Extract the [x, y] coordinate from the center of the cell holding the provided text.  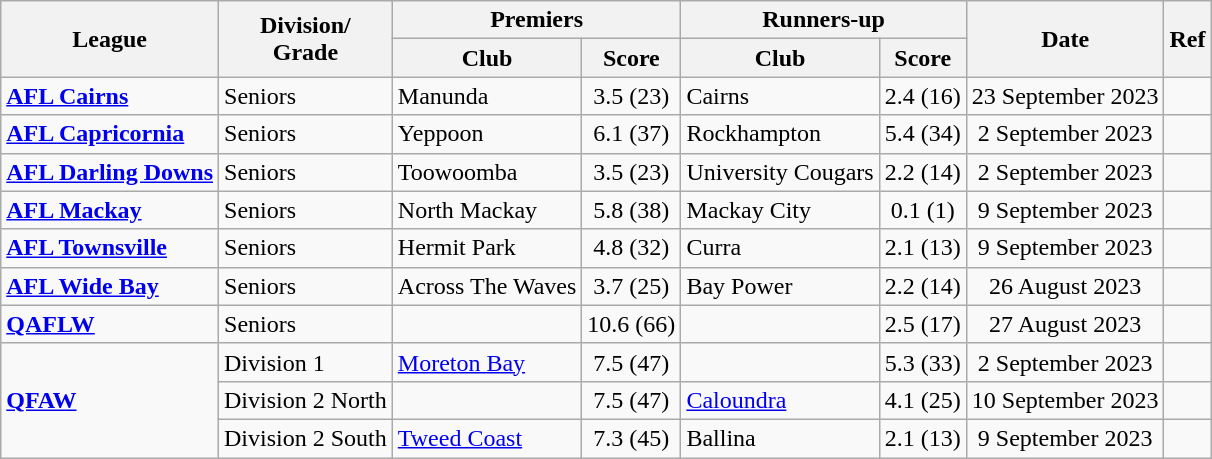
Tweed Coast [487, 438]
AFL Wide Bay [110, 286]
Toowoomba [487, 172]
QFAW [110, 400]
23 September 2023 [1065, 96]
Rockhampton [780, 134]
10 September 2023 [1065, 400]
Division/Grade [306, 39]
3.7 (25) [632, 286]
2.5 (17) [922, 324]
Yeppoon [487, 134]
QAFLW [110, 324]
AFL Cairns [110, 96]
10.6 (66) [632, 324]
5.3 (33) [922, 362]
0.1 (1) [922, 210]
Mackay City [780, 210]
Runners-up [824, 20]
5.4 (34) [922, 134]
7.3 (45) [632, 438]
Date [1065, 39]
5.8 (38) [632, 210]
Ref [1188, 39]
4.1 (25) [922, 400]
6.1 (37) [632, 134]
Division 2 South [306, 438]
University Cougars [780, 172]
AFL Townsville [110, 248]
Division 1 [306, 362]
Ballina [780, 438]
Manunda [487, 96]
Hermit Park [487, 248]
Moreton Bay [487, 362]
League [110, 39]
26 August 2023 [1065, 286]
Curra [780, 248]
2.4 (16) [922, 96]
AFL Capricornia [110, 134]
Across The Waves [487, 286]
North Mackay [487, 210]
27 August 2023 [1065, 324]
Bay Power [780, 286]
Caloundra [780, 400]
AFL Mackay [110, 210]
AFL Darling Downs [110, 172]
Cairns [780, 96]
Premiers [536, 20]
4.8 (32) [632, 248]
Division 2 North [306, 400]
